Capture the cell that displays the provided text and extract its [x, y] central coordinate. 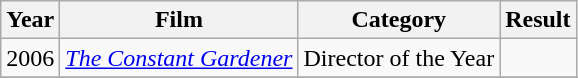
Category [399, 20]
Result [538, 20]
Year [30, 20]
The Constant Gardener [179, 58]
Film [179, 20]
2006 [30, 58]
Director of the Year [399, 58]
